Determine the (X, Y) coordinate at the center of the cell enclosing the given text.  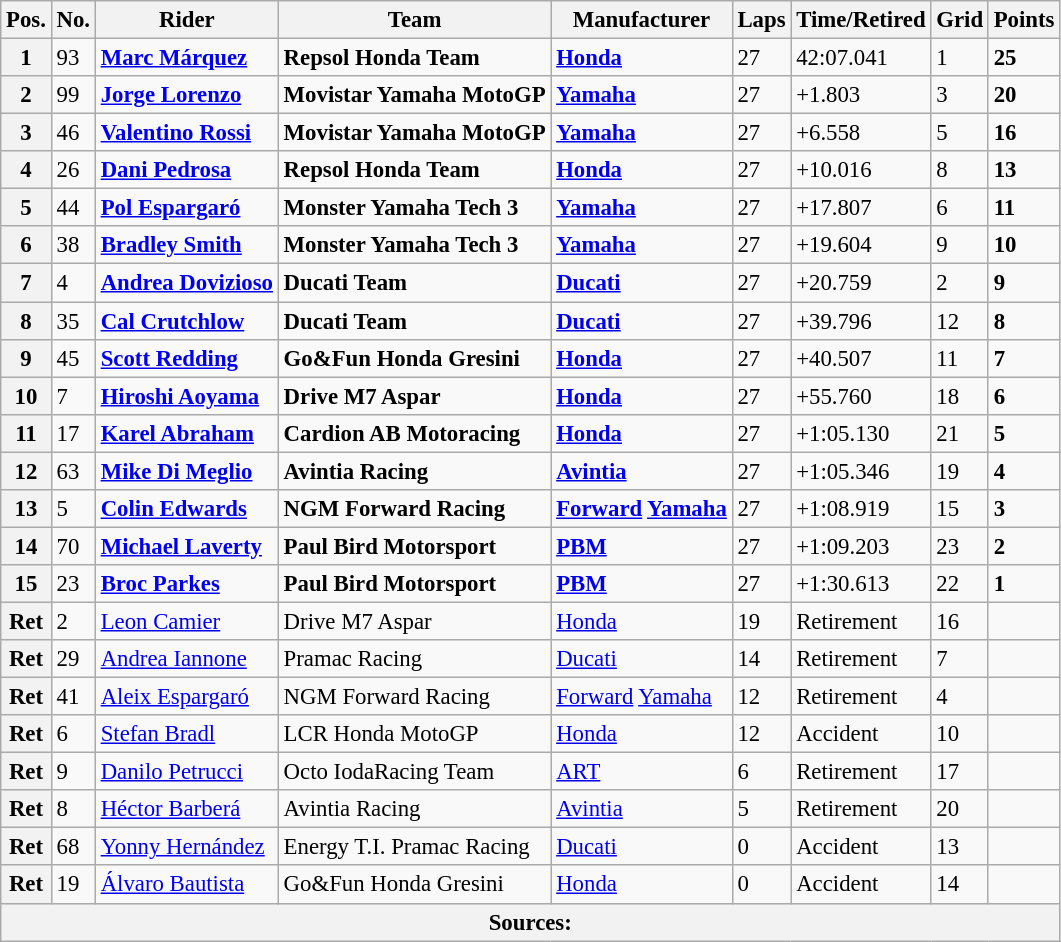
Hiroshi Aoyama (186, 396)
+1:05.346 (861, 471)
Danilo Petrucci (186, 772)
+1:05.130 (861, 433)
+19.604 (861, 245)
29 (73, 659)
Rider (186, 20)
Karel Abraham (186, 433)
21 (960, 433)
Marc Márquez (186, 58)
42:07.041 (861, 58)
Michael Laverty (186, 546)
Team (414, 20)
Energy T.I. Pramac Racing (414, 847)
26 (73, 170)
Jorge Lorenzo (186, 95)
Scott Redding (186, 358)
Time/Retired (861, 20)
22 (960, 584)
25 (1024, 58)
+20.759 (861, 283)
ART (642, 772)
Stefan Bradl (186, 734)
Broc Parkes (186, 584)
18 (960, 396)
38 (73, 245)
Cal Crutchlow (186, 321)
Leon Camier (186, 621)
Colin Edwards (186, 509)
Manufacturer (642, 20)
Octo IodaRacing Team (414, 772)
Valentino Rossi (186, 133)
Sources: (530, 922)
Cardion AB Motoracing (414, 433)
Pramac Racing (414, 659)
LCR Honda MotoGP (414, 734)
Pol Espargaró (186, 208)
Aleix Espargaró (186, 697)
+1:08.919 (861, 509)
35 (73, 321)
+39.796 (861, 321)
Mike Di Meglio (186, 471)
+17.807 (861, 208)
99 (73, 95)
44 (73, 208)
+1:30.613 (861, 584)
Points (1024, 20)
Andrea Dovizioso (186, 283)
Laps (762, 20)
+1.803 (861, 95)
Grid (960, 20)
68 (73, 847)
Dani Pedrosa (186, 170)
Bradley Smith (186, 245)
+55.760 (861, 396)
93 (73, 58)
No. (73, 20)
Álvaro Bautista (186, 885)
Andrea Iannone (186, 659)
45 (73, 358)
Yonny Hernández (186, 847)
+10.016 (861, 170)
+6.558 (861, 133)
Pos. (26, 20)
Héctor Barberá (186, 809)
41 (73, 697)
70 (73, 546)
+1:09.203 (861, 546)
+40.507 (861, 358)
63 (73, 471)
46 (73, 133)
